Locate the cell with the specified text and output its [x, y] center coordinate. 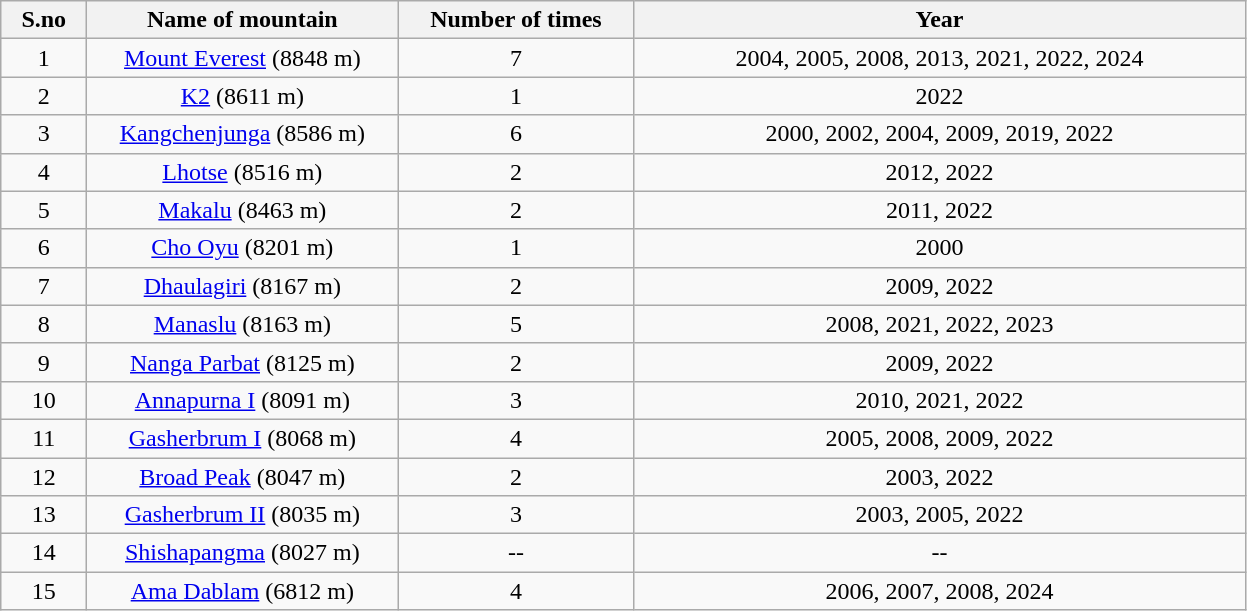
Name of mountain [242, 20]
2003, 2022 [940, 477]
Kangchenjunga (8586 m) [242, 134]
2000, 2002, 2004, 2009, 2019, 2022 [940, 134]
2011, 2022 [940, 210]
2006, 2007, 2008, 2024 [940, 591]
10 [44, 400]
2022 [940, 96]
Shishapangma (8027 m) [242, 553]
Manaslu (8163 m) [242, 324]
8 [44, 324]
2008, 2021, 2022, 2023 [940, 324]
Ama Dablam (6812 m) [242, 591]
14 [44, 553]
11 [44, 438]
Nanga Parbat (8125 m) [242, 362]
Broad Peak (8047 m) [242, 477]
Number of times [516, 20]
Makalu (8463 m) [242, 210]
2000 [940, 248]
Gasherbrum II (8035 m) [242, 515]
Annapurna I (8091 m) [242, 400]
9 [44, 362]
2003, 2005, 2022 [940, 515]
2005, 2008, 2009, 2022 [940, 438]
2012, 2022 [940, 172]
2010, 2021, 2022 [940, 400]
12 [44, 477]
K2 (8611 m) [242, 96]
Cho Oyu (8201 m) [242, 248]
Year [940, 20]
2004, 2005, 2008, 2013, 2021, 2022, 2024 [940, 58]
15 [44, 591]
Dhaulagiri (8167 m) [242, 286]
S.no [44, 20]
Lhotse (8516 m) [242, 172]
Mount Everest (8848 m) [242, 58]
13 [44, 515]
Gasherbrum I (8068 m) [242, 438]
